Capture the cell that displays the provided text and extract its [X, Y] central coordinate. 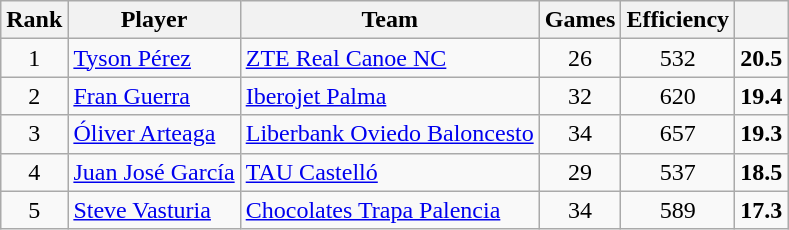
620 [678, 96]
537 [678, 172]
17.3 [762, 210]
Juan José García [154, 172]
19.3 [762, 134]
657 [678, 134]
29 [580, 172]
Rank [34, 20]
Óliver Arteaga [154, 134]
5 [34, 210]
Fran Guerra [154, 96]
26 [580, 58]
1 [34, 58]
Chocolates Trapa Palencia [390, 210]
18.5 [762, 172]
Player [154, 20]
Iberojet Palma [390, 96]
589 [678, 210]
Tyson Pérez [154, 58]
Steve Vasturia [154, 210]
32 [580, 96]
532 [678, 58]
TAU Castelló [390, 172]
Liberbank Oviedo Baloncesto [390, 134]
20.5 [762, 58]
3 [34, 134]
Efficiency [678, 20]
Games [580, 20]
2 [34, 96]
Team [390, 20]
4 [34, 172]
ZTE Real Canoe NC [390, 58]
19.4 [762, 96]
